Extract the [X, Y] coordinate from the center of the cell holding the provided text.  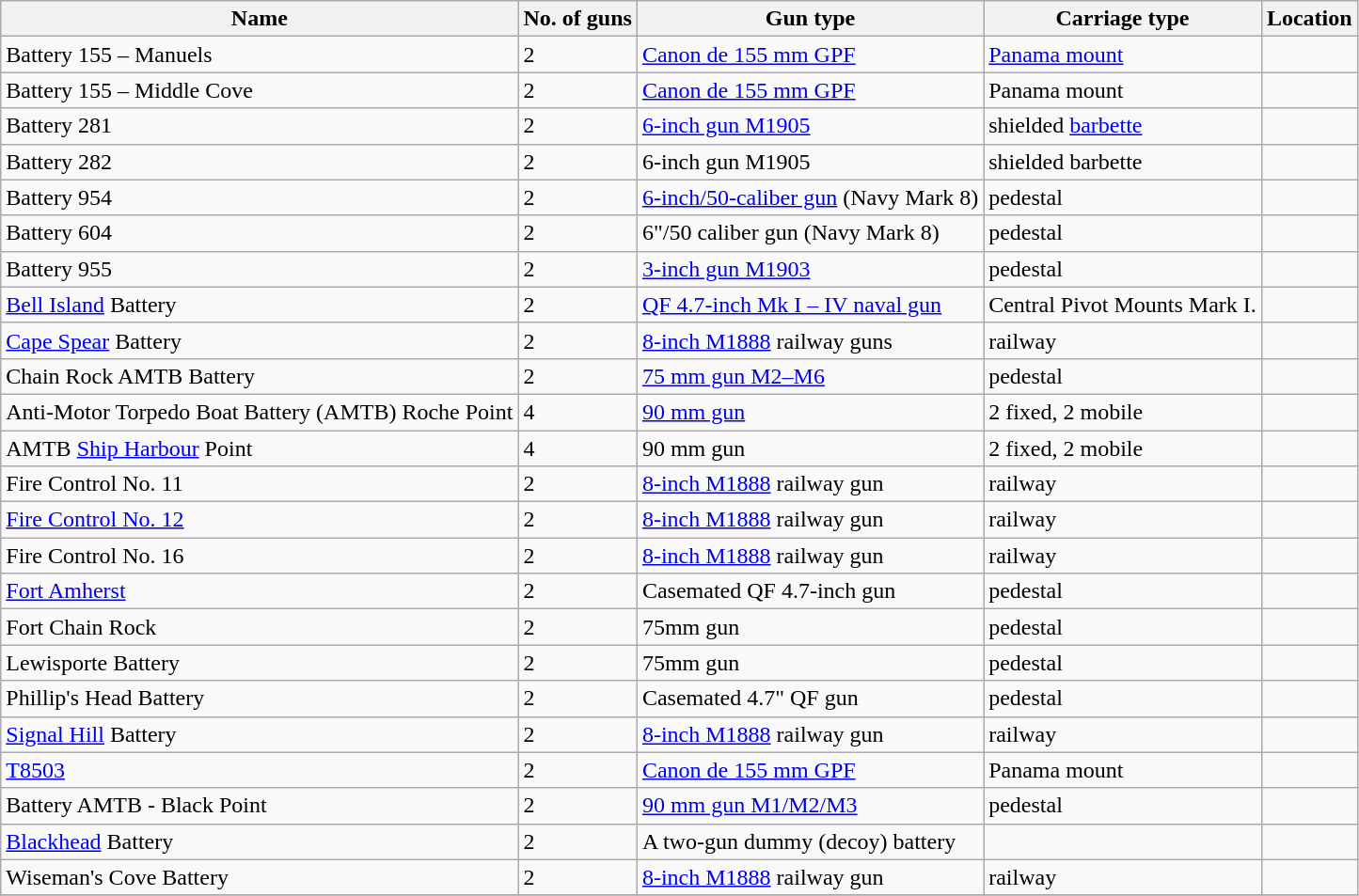
T8503 [260, 770]
Battery 604 [260, 233]
Wiseman's Cove Battery [260, 877]
Casemated QF 4.7-inch gun [810, 591]
Casemated 4.7" QF gun [810, 699]
Bell Island Battery [260, 305]
Cape Spear Battery [260, 340]
QF 4.7-inch Mk I – IV naval gun [810, 305]
Blackhead Battery [260, 841]
6"/50 caliber gun (Navy Mark 8) [810, 233]
75 mm gun M2–M6 [810, 376]
Battery 282 [260, 162]
Fire Control No. 16 [260, 556]
Name [260, 19]
6-inch/50-caliber gun (Navy Mark 8) [810, 197]
Fire Control No. 12 [260, 520]
Carriage type [1123, 19]
Battery 155 – Manuels [260, 55]
Gun type [810, 19]
AMTB Ship Harbour Point [260, 448]
Location [1309, 19]
Fort Chain Rock [260, 627]
Central Pivot Mounts Mark I. [1123, 305]
A two-gun dummy (decoy) battery [810, 841]
Fort Amherst [260, 591]
No. of guns [577, 19]
Battery 954 [260, 197]
Anti-Motor Torpedo Boat Battery (AMTB) Roche Point [260, 412]
Battery AMTB - Black Point [260, 806]
Battery 955 [260, 269]
3-inch gun M1903 [810, 269]
Battery 281 [260, 126]
Fire Control No. 11 [260, 484]
Phillip's Head Battery [260, 699]
90 mm gun M1/M2/M3 [810, 806]
Chain Rock AMTB Battery [260, 376]
Signal Hill Battery [260, 734]
8-inch M1888 railway guns [810, 340]
Lewisporte Battery [260, 663]
Battery 155 – Middle Cove [260, 90]
